Search for the cell housing the specified text and yield its [X, Y] center coordinate. 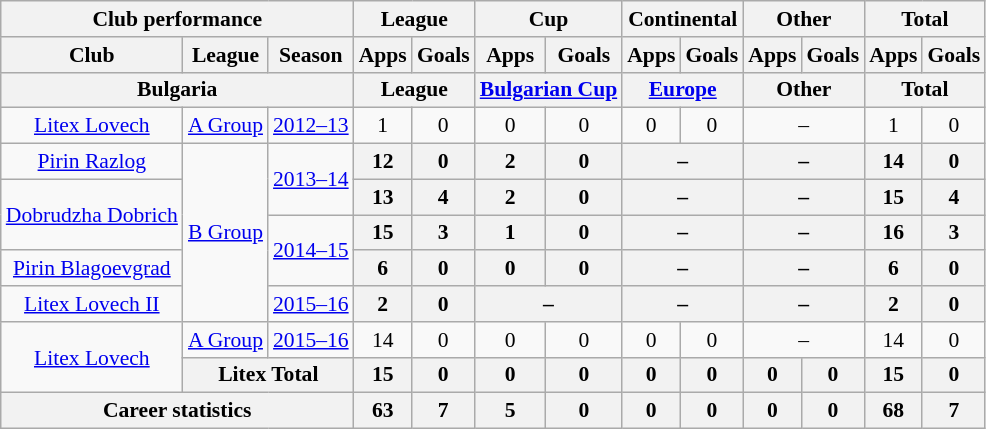
Pirin Razlog [92, 162]
Bulgarian Cup [548, 90]
Club [92, 55]
Club performance [178, 19]
63 [383, 411]
Continental [682, 19]
Career statistics [178, 411]
Litex Lovech II [92, 304]
Pirin Blagoevgrad [92, 269]
B Group [226, 233]
2013–14 [311, 180]
13 [383, 197]
16 [893, 233]
Litex Total [268, 375]
Season [311, 55]
Europe [682, 90]
Dobrudzha Dobrich [92, 214]
12 [383, 162]
Bulgaria [178, 90]
Cup [548, 19]
68 [893, 411]
5 [510, 411]
2014–15 [311, 250]
2012–13 [311, 126]
